Return (x, y) of the center of cell containing provided text 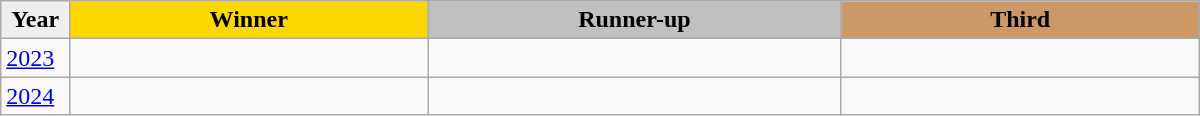
Third (1020, 20)
2024 (36, 96)
2023 (36, 58)
Runner-up (634, 20)
Winner (249, 20)
Year (36, 20)
